Search for the cell housing the specified text and yield its (x, y) center coordinate. 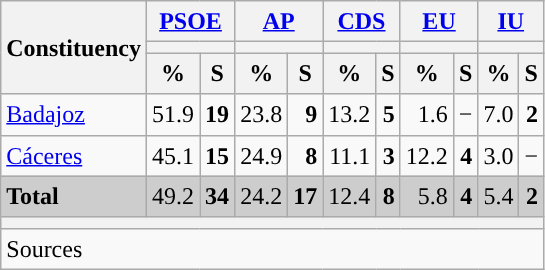
CDS (362, 22)
Badajoz (74, 114)
Total (74, 196)
7.0 (498, 114)
12.2 (426, 156)
EU (439, 22)
13.2 (350, 114)
11.1 (350, 156)
1.6 (426, 114)
24.2 (262, 196)
15 (218, 156)
PSOE (190, 22)
24.9 (262, 156)
3.0 (498, 156)
Cáceres (74, 156)
Constituency (74, 48)
5.8 (426, 196)
IU (511, 22)
19 (218, 114)
AP (279, 22)
5.4 (498, 196)
49.2 (172, 196)
5 (388, 114)
23.8 (262, 114)
17 (306, 196)
45.1 (172, 156)
34 (218, 196)
51.9 (172, 114)
9 (306, 114)
Sources (272, 248)
3 (388, 156)
12.4 (350, 196)
